Output the [x, y] coordinate of the center of the cell containing the given text.  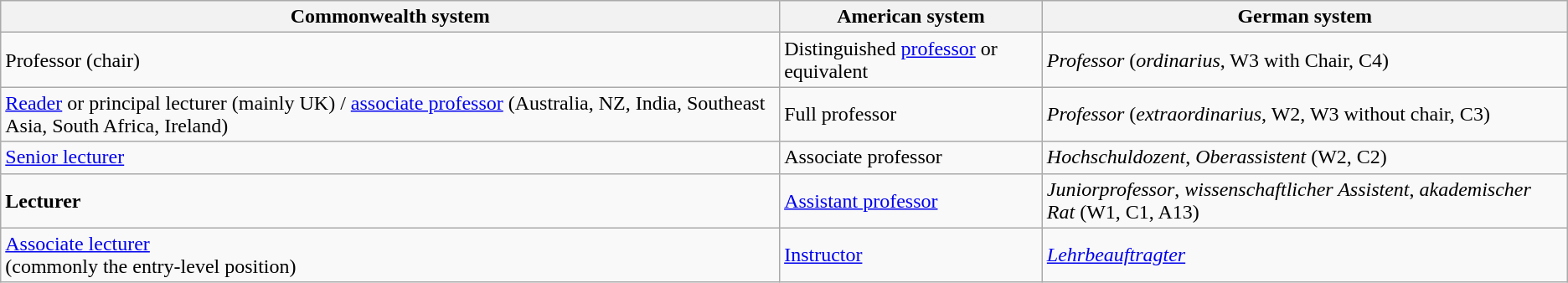
Lehrbeauftragter [1305, 255]
Commonwealth system [390, 17]
Senior lecturer [390, 157]
Hochschuldozent, Oberassistent (W2, C2) [1305, 157]
Professor (extraordinarius, W2, W3 without chair, C3) [1305, 114]
Associate professor [911, 157]
Professor (ordinarius, W3 with Chair, C4) [1305, 60]
Full professor [911, 114]
American system [911, 17]
Instructor [911, 255]
Associate lecturer(commonly the entry-level position) [390, 255]
Assistant professor [911, 201]
Distinguished professor or equivalent [911, 60]
Professor (chair) [390, 60]
Juniorprofessor, wissenschaftlicher Assistent, akademischer Rat (W1, C1, A13) [1305, 201]
Lecturer [390, 201]
Reader or principal lecturer (mainly UK) / associate professor (Australia, NZ, India, Southeast Asia, South Africa, Ireland) [390, 114]
German system [1305, 17]
